Extract the [x, y] coordinate from the center of the cell holding the provided text.  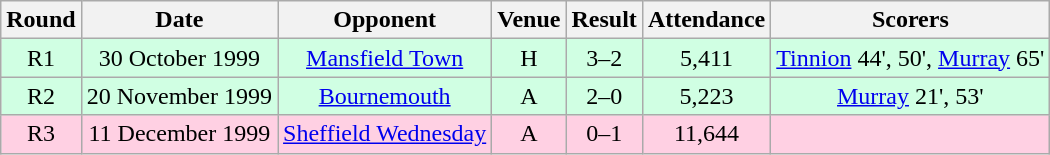
Mansfield Town [385, 58]
H [529, 58]
R2 [41, 96]
R1 [41, 58]
Venue [529, 20]
11 December 1999 [179, 134]
11,644 [706, 134]
Tinnion 44', 50', Murray 65' [910, 58]
Murray 21', 53' [910, 96]
5,411 [706, 58]
Date [179, 20]
Sheffield Wednesday [385, 134]
Scorers [910, 20]
3–2 [604, 58]
0–1 [604, 134]
R3 [41, 134]
Round [41, 20]
2–0 [604, 96]
Bournemouth [385, 96]
Opponent [385, 20]
20 November 1999 [179, 96]
Result [604, 20]
30 October 1999 [179, 58]
Attendance [706, 20]
5,223 [706, 96]
